Identify which cell holds the provided text, then report its (X, Y) central coordinate. 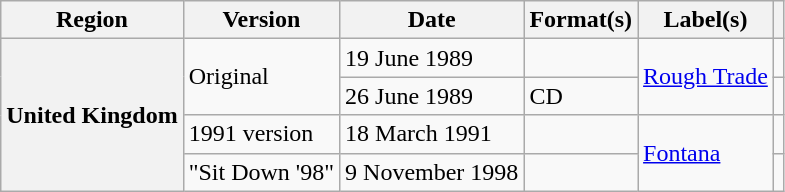
Original (261, 77)
Rough Trade (706, 77)
Label(s) (706, 20)
26 June 1989 (432, 96)
Fontana (706, 153)
"Sit Down '98" (261, 172)
Region (92, 20)
Version (261, 20)
Date (432, 20)
Format(s) (581, 20)
18 March 1991 (432, 134)
9 November 1998 (432, 172)
United Kingdom (92, 115)
19 June 1989 (432, 58)
CD (581, 96)
1991 version (261, 134)
